Output the [X, Y] coordinate of the center of the cell containing the given text.  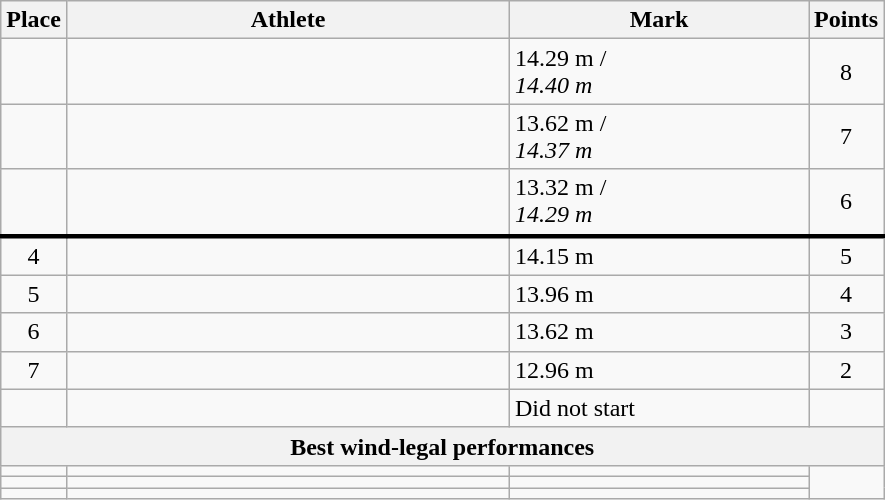
8 [846, 72]
Best wind-legal performances [442, 446]
Mark [660, 20]
Athlete [288, 20]
3 [846, 332]
12.96 m [660, 370]
Points [846, 20]
14.15 m [660, 256]
13.96 m [660, 294]
13.62 m [660, 332]
Did not start [660, 408]
14.29 m /14.40 m [660, 72]
13.62 m /14.37 m [660, 136]
2 [846, 370]
13.32 m /14.29 m [660, 202]
Place [34, 20]
